Search for the cell housing the specified text and yield its (X, Y) center coordinate. 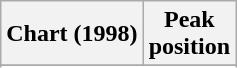
Chart (1998) (72, 34)
Peakposition (189, 34)
